From the cell containing the given text, extract its center point as (x, y) coordinate. 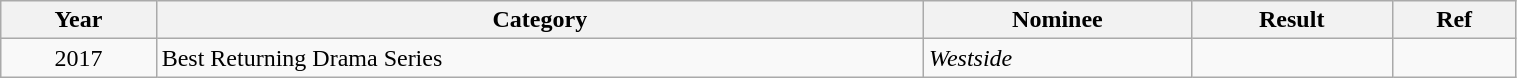
Nominee (1058, 20)
2017 (78, 58)
Ref (1454, 20)
Westside (1058, 58)
Best Returning Drama Series (540, 58)
Result (1292, 20)
Year (78, 20)
Category (540, 20)
